Return [x, y] of the center of cell containing provided text 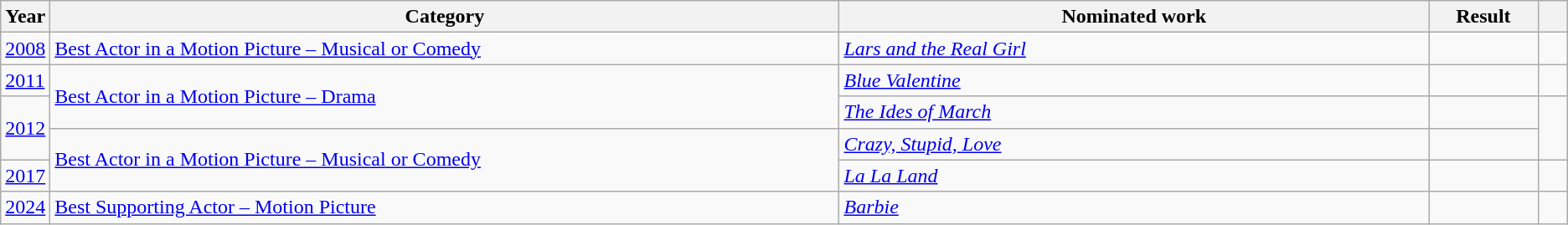
Category [445, 17]
Best Supporting Actor – Motion Picture [445, 207]
Blue Valentine [1134, 80]
Result [1484, 17]
The Ides of March [1134, 112]
Best Actor in a Motion Picture – Drama [445, 96]
2024 [25, 207]
Nominated work [1134, 17]
Crazy, Stupid, Love [1134, 144]
Barbie [1134, 207]
2011 [25, 80]
2017 [25, 176]
Year [25, 17]
2008 [25, 49]
2012 [25, 128]
La La Land [1134, 176]
Lars and the Real Girl [1134, 49]
